Return the [x, y] coordinate for the center point of the cell that contains the specified text.  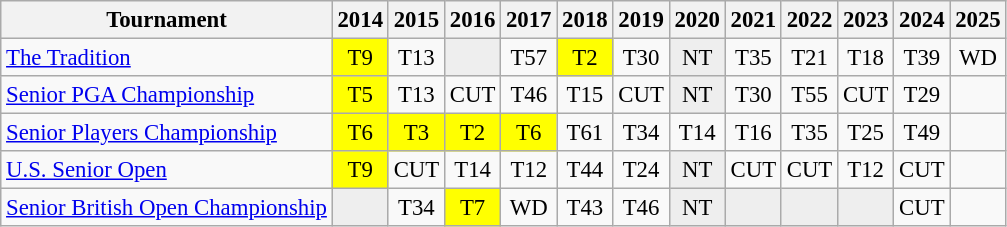
2025 [978, 20]
Senior PGA Championship [166, 95]
2014 [360, 20]
2016 [472, 20]
T16 [753, 133]
T24 [641, 170]
T29 [922, 95]
Senior British Open Championship [166, 208]
Senior Players Championship [166, 133]
2020 [697, 20]
T25 [866, 133]
2019 [641, 20]
T7 [472, 208]
The Tradition [166, 58]
T44 [585, 170]
T57 [529, 58]
Tournament [166, 20]
T15 [585, 95]
U.S. Senior Open [166, 170]
T3 [416, 133]
T18 [866, 58]
2022 [809, 20]
2018 [585, 20]
T39 [922, 58]
2021 [753, 20]
T21 [809, 58]
T43 [585, 208]
2023 [866, 20]
2015 [416, 20]
T61 [585, 133]
T5 [360, 95]
2024 [922, 20]
T55 [809, 95]
T49 [922, 133]
2017 [529, 20]
